Extract the [x, y] coordinate from the center of the cell holding the provided text.  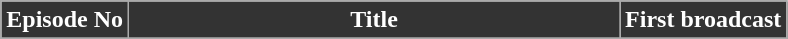
First broadcast [704, 20]
Episode No [65, 20]
Title [374, 20]
